Locate the cell with the specified text and output its (X, Y) center coordinate. 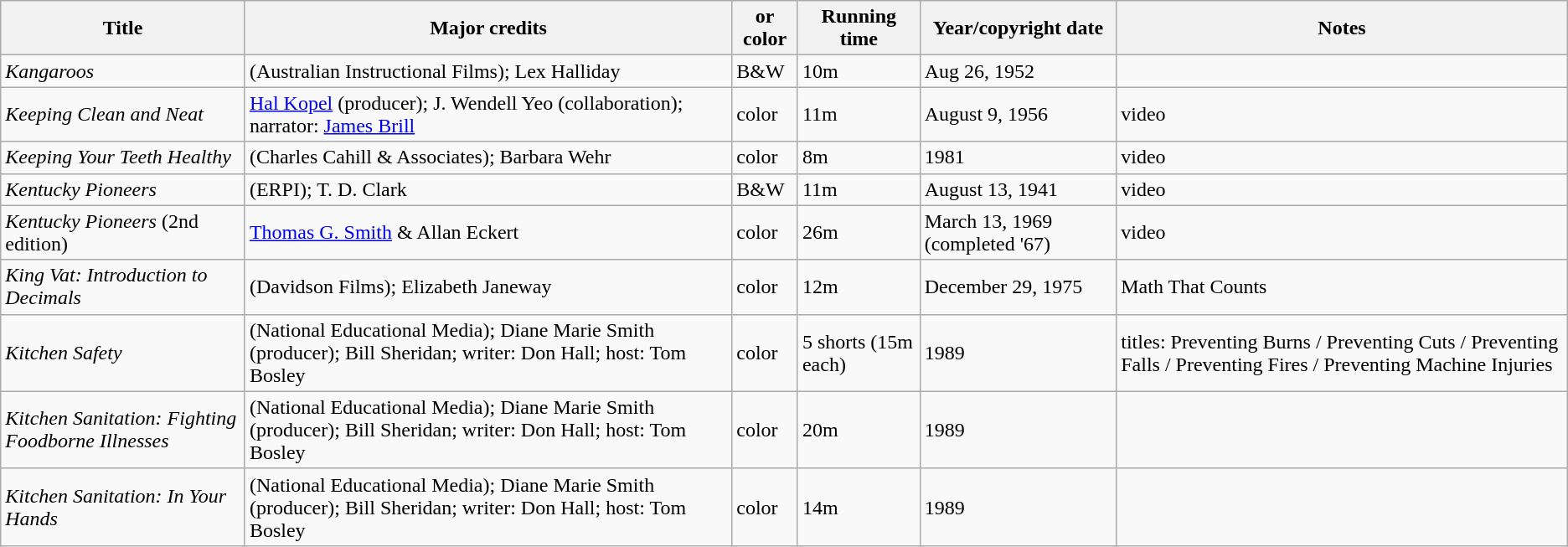
March 13, 1969 (completed '67) (1019, 233)
Thomas G. Smith & Allan Eckert (487, 233)
Year/copyright date (1019, 28)
Keeping Clean and Neat (123, 114)
8m (859, 157)
14m (859, 507)
(Davidson Films); Elizabeth Janeway (487, 286)
1981 (1019, 157)
26m (859, 233)
Notes (1342, 28)
Title (123, 28)
August 13, 1941 (1019, 189)
Kentucky Pioneers (2nd edition) (123, 233)
12m (859, 286)
Kitchen Sanitation: Fighting Foodborne Illnesses (123, 430)
Kitchen Safety (123, 353)
King Vat: Introduction to Decimals (123, 286)
Kitchen Sanitation: In Your Hands (123, 507)
Keeping Your Teeth Healthy (123, 157)
20m (859, 430)
Running time (859, 28)
Aug 26, 1952 (1019, 71)
Kangaroos (123, 71)
(Charles Cahill & Associates); Barbara Wehr (487, 157)
Major credits (487, 28)
Math That Counts (1342, 286)
or color (766, 28)
5 shorts (15m each) (859, 353)
Kentucky Pioneers (123, 189)
Hal Kopel (producer); J. Wendell Yeo (collaboration); narrator: James Brill (487, 114)
December 29, 1975 (1019, 286)
August 9, 1956 (1019, 114)
(ERPI); T. D. Clark (487, 189)
(Australian Instructional Films); Lex Halliday (487, 71)
10m (859, 71)
titles: Preventing Burns / Preventing Cuts / Preventing Falls / Preventing Fires / Preventing Machine Injuries (1342, 353)
